For the text-containing cell, return its midpoint in [X, Y] coordinate format. 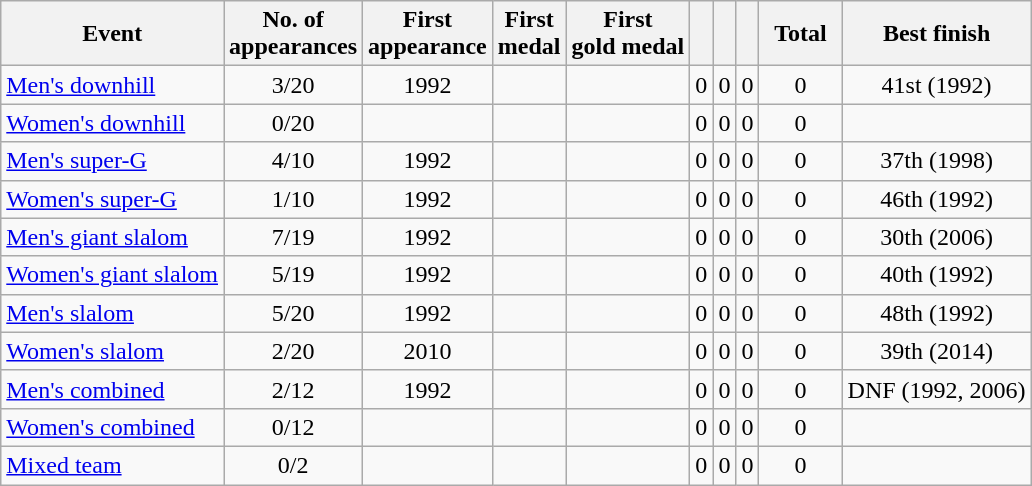
Women's slalom [112, 351]
48th (1992) [936, 313]
Women's super-G [112, 199]
Firstmedal [529, 34]
40th (1992) [936, 275]
Men's super-G [112, 161]
39th (2014) [936, 351]
7/19 [294, 237]
1/10 [294, 199]
2010 [428, 351]
Event [112, 34]
3/20 [294, 85]
41st (1992) [936, 85]
No. ofappearances [294, 34]
30th (2006) [936, 237]
2/12 [294, 389]
37th (1998) [936, 161]
Firstgold medal [628, 34]
5/20 [294, 313]
DNF (1992, 2006) [936, 389]
Men's slalom [112, 313]
Firstappearance [428, 34]
4/10 [294, 161]
2/20 [294, 351]
Women's downhill [112, 123]
Men's downhill [112, 85]
Total [800, 34]
0/12 [294, 427]
Men's giant slalom [112, 237]
46th (1992) [936, 199]
Men's combined [112, 389]
0/20 [294, 123]
Mixed team [112, 465]
Women's combined [112, 427]
Best finish [936, 34]
0/2 [294, 465]
Women's giant slalom [112, 275]
5/19 [294, 275]
